Determine the (X, Y) coordinate at the center of the cell enclosing the given text.  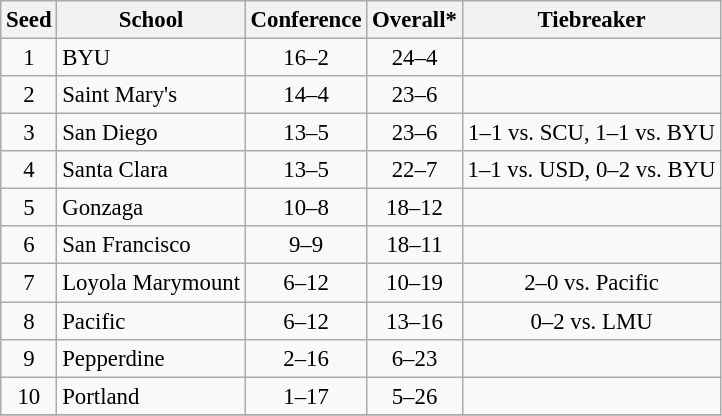
San Francisco (151, 245)
Santa Clara (151, 170)
1–17 (306, 396)
5 (29, 208)
9–9 (306, 245)
2–0 vs. Pacific (592, 283)
10 (29, 396)
Seed (29, 20)
Loyola Marymount (151, 283)
9 (29, 358)
2–16 (306, 358)
1–1 vs. USD, 0–2 vs. BYU (592, 170)
4 (29, 170)
6–23 (414, 358)
Portland (151, 396)
14–4 (306, 95)
BYU (151, 58)
School (151, 20)
1–1 vs. SCU, 1–1 vs. BYU (592, 133)
18–11 (414, 245)
Tiebreaker (592, 20)
Pacific (151, 321)
3 (29, 133)
Overall* (414, 20)
6 (29, 245)
10–19 (414, 283)
Saint Mary's (151, 95)
0–2 vs. LMU (592, 321)
22–7 (414, 170)
Conference (306, 20)
7 (29, 283)
10–8 (306, 208)
San Diego (151, 133)
13–16 (414, 321)
Pepperdine (151, 358)
8 (29, 321)
5–26 (414, 396)
2 (29, 95)
18–12 (414, 208)
Gonzaga (151, 208)
16–2 (306, 58)
24–4 (414, 58)
1 (29, 58)
